Capture the cell that displays the provided text and extract its (X, Y) central coordinate. 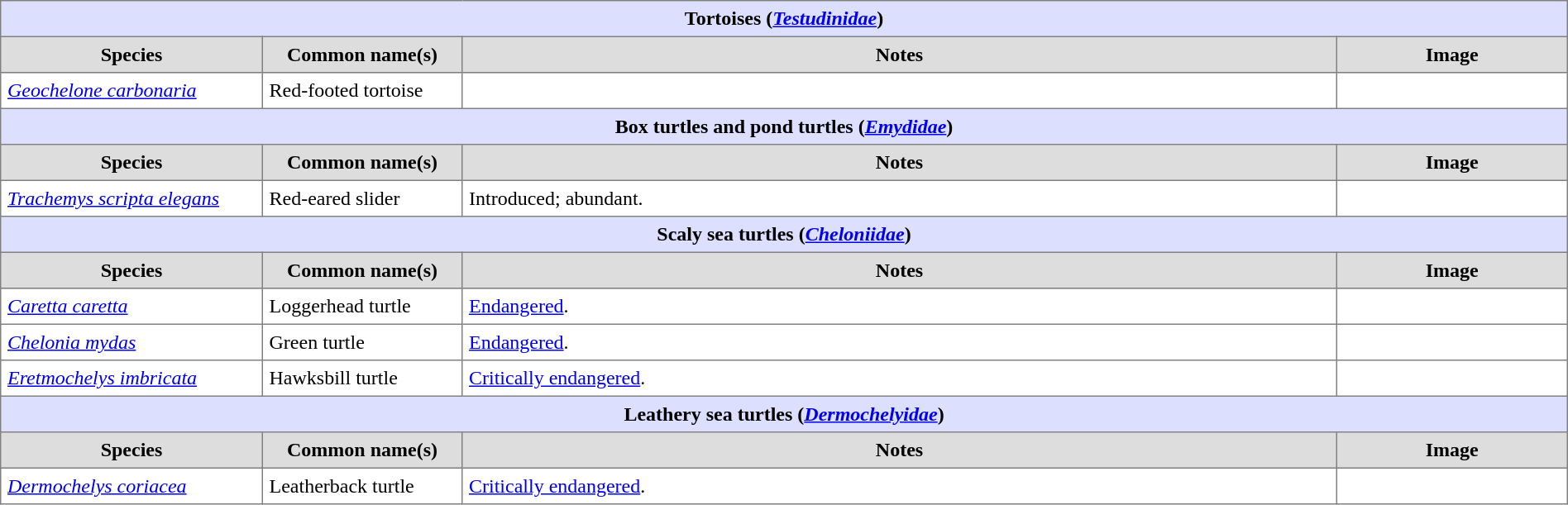
Green turtle (362, 342)
Introduced; abundant. (900, 198)
Chelonia mydas (131, 342)
Leatherback turtle (362, 486)
Eretmochelys imbricata (131, 379)
Loggerhead turtle (362, 307)
Red-footed tortoise (362, 91)
Scaly sea turtles (Cheloniidae) (784, 235)
Trachemys scripta elegans (131, 198)
Tortoises (Testudinidae) (784, 19)
Hawksbill turtle (362, 379)
Red-eared slider (362, 198)
Box turtles and pond turtles (Emydidae) (784, 126)
Caretta caretta (131, 307)
Geochelone carbonaria (131, 91)
Dermochelys coriacea (131, 486)
Leathery sea turtles (Dermochelyidae) (784, 414)
